Extract the [X, Y] coordinate from the center of the cell holding the provided text.  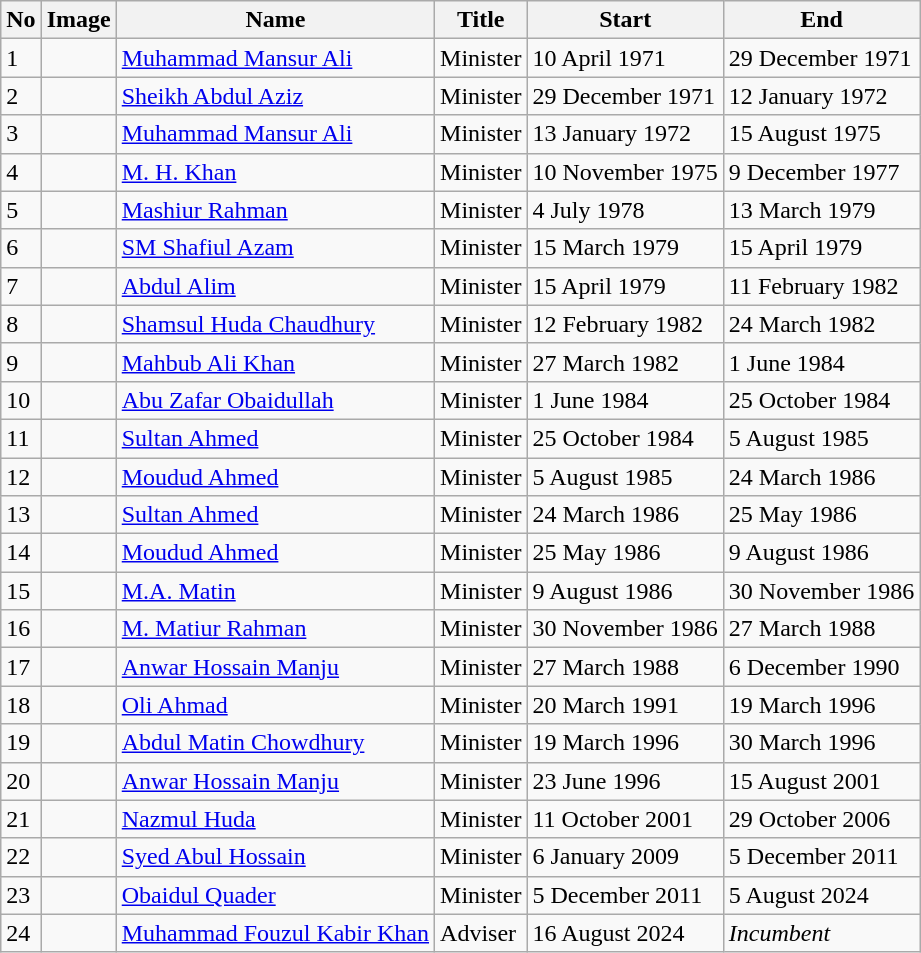
12 February 1982 [625, 324]
9 December 1977 [821, 172]
24 March 1982 [821, 324]
14 [21, 553]
29 October 2006 [821, 819]
10 November 1975 [625, 172]
Abdul Matin Chowdhury [275, 743]
M. Matiur Rahman [275, 629]
11 [21, 438]
17 [21, 667]
Image [78, 20]
13 [21, 515]
16 [21, 629]
No [21, 20]
19 [21, 743]
Abdul Alim [275, 286]
1 [21, 58]
27 March 1982 [625, 362]
Obaidul Quader [275, 895]
Name [275, 20]
15 August 1975 [821, 134]
3 [21, 134]
20 March 1991 [625, 705]
Shamsul Huda Chaudhury [275, 324]
23 June 1996 [625, 781]
13 March 1979 [821, 210]
7 [21, 286]
Oli Ahmad [275, 705]
16 August 2024 [625, 933]
SM Shafiul Azam [275, 248]
Muhammad Fouzul Kabir Khan [275, 933]
15 August 2001 [821, 781]
Title [481, 20]
11 February 1982 [821, 286]
22 [21, 857]
24 [21, 933]
12 January 1972 [821, 96]
4 July 1978 [625, 210]
Syed Abul Hossain [275, 857]
Sheikh Abdul Aziz [275, 96]
4 [21, 172]
10 April 1971 [625, 58]
18 [21, 705]
Mahbub Ali Khan [275, 362]
8 [21, 324]
6 January 2009 [625, 857]
End [821, 20]
10 [21, 400]
13 January 1972 [625, 134]
20 [21, 781]
11 October 2001 [625, 819]
23 [21, 895]
Start [625, 20]
Adviser [481, 933]
21 [21, 819]
5 August 2024 [821, 895]
Abu Zafar Obaidullah [275, 400]
6 [21, 248]
M.A. Matin [275, 591]
15 [21, 591]
15 March 1979 [625, 248]
5 [21, 210]
30 March 1996 [821, 743]
Nazmul Huda [275, 819]
Mashiur Rahman [275, 210]
Incumbent [821, 933]
9 [21, 362]
12 [21, 477]
M. H. Khan [275, 172]
6 December 1990 [821, 667]
2 [21, 96]
